Extract the [X, Y] coordinate from the center of the cell holding the provided text.  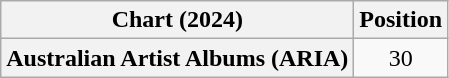
Position [401, 20]
Australian Artist Albums (ARIA) [178, 58]
30 [401, 58]
Chart (2024) [178, 20]
